Output the [x, y] coordinate of the center of the cell containing the given text.  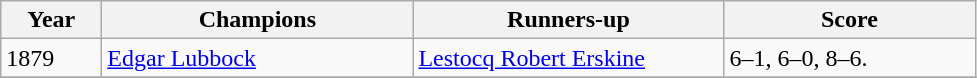
Edgar Lubbock [258, 58]
Champions [258, 20]
Lestocq Robert Erskine [568, 58]
6–1, 6–0, 8–6. [850, 58]
Score [850, 20]
Runners-up [568, 20]
Year [52, 20]
1879 [52, 58]
